For the text-containing cell, return its midpoint in (x, y) coordinate format. 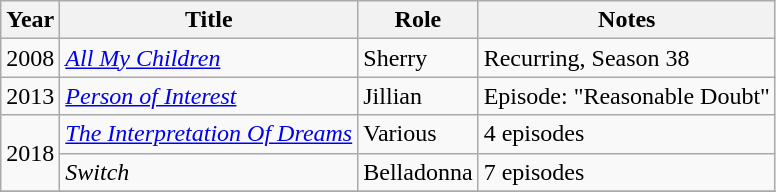
Sherry (418, 58)
Jillian (418, 96)
Various (418, 134)
4 episodes (626, 134)
Year (30, 20)
Role (418, 20)
Episode: "Reasonable Doubt" (626, 96)
2008 (30, 58)
Notes (626, 20)
Belladonna (418, 172)
Person of Interest (209, 96)
Title (209, 20)
2018 (30, 153)
Recurring, Season 38 (626, 58)
2013 (30, 96)
All My Children (209, 58)
The Interpretation Of Dreams (209, 134)
Switch (209, 172)
7 episodes (626, 172)
